Output the [X, Y] coordinate of the center of the cell containing the given text.  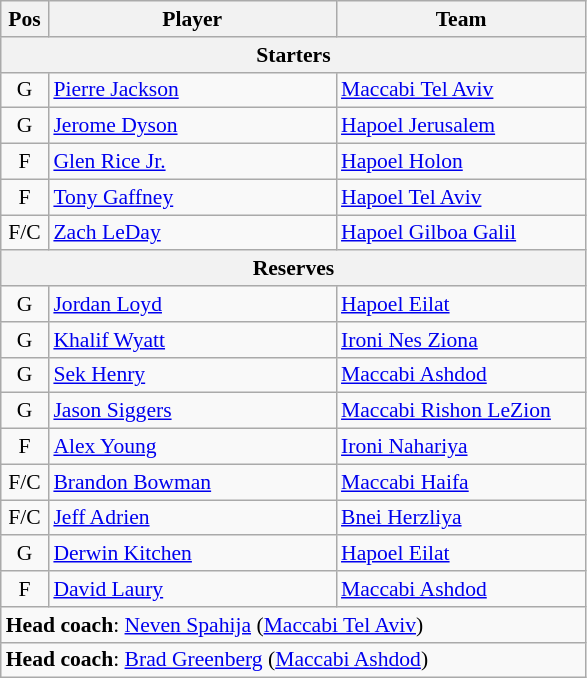
Derwin Kitchen [192, 554]
Maccabi Rishon LeZion [461, 411]
Jason Siggers [192, 411]
Tony Gaffney [192, 197]
Sek Henry [192, 375]
Alex Young [192, 447]
Hapoel Tel Aviv [461, 197]
Brandon Bowman [192, 482]
Maccabi Tel Aviv [461, 90]
Hapoel Jerusalem [461, 126]
Bnei Herzliya [461, 518]
Ironi Nahariya [461, 447]
Head coach: Neven Spahija (Maccabi Tel Aviv) [294, 625]
Reserves [294, 269]
Khalif Wyatt [192, 340]
Head coach: Brad Greenberg (Maccabi Ashdod) [294, 660]
Jordan Loyd [192, 304]
Hapoel Holon [461, 162]
Jeff Adrien [192, 518]
Pos [25, 19]
Zach LeDay [192, 233]
Player [192, 19]
Hapoel Gilboa Galil [461, 233]
Pierre Jackson [192, 90]
Glen Rice Jr. [192, 162]
Jerome Dyson [192, 126]
David Laury [192, 589]
Ironi Nes Ziona [461, 340]
Team [461, 19]
Starters [294, 55]
Maccabi Haifa [461, 482]
